Locate the cell with the specified text and output its (X, Y) center coordinate. 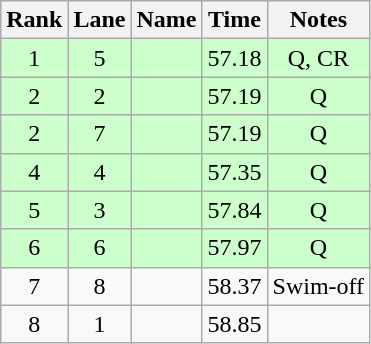
Time (234, 20)
Q, CR (318, 58)
Rank (34, 20)
57.84 (234, 210)
3 (100, 210)
58.85 (234, 324)
Name (166, 20)
57.97 (234, 248)
57.35 (234, 172)
58.37 (234, 286)
Lane (100, 20)
Swim-off (318, 286)
Notes (318, 20)
57.18 (234, 58)
